Return the (X, Y) coordinate for the center point of the cell that contains the specified text.  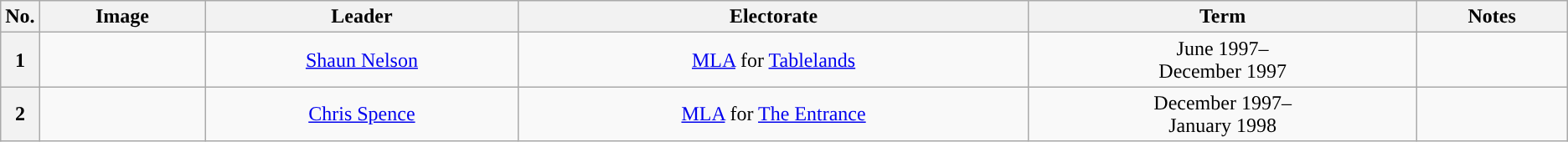
December 1997–January 1998 (1223, 114)
June 1997–December 1997 (1223, 60)
Image (122, 17)
MLA for Tablelands (774, 60)
Leader (362, 17)
Notes (1492, 17)
Chris Spence (362, 114)
2 (20, 114)
Electorate (774, 17)
No. (20, 17)
MLA for The Entrance (774, 114)
Term (1223, 17)
1 (20, 60)
Shaun Nelson (362, 60)
